Identify which cell holds the provided text, then report its (x, y) central coordinate. 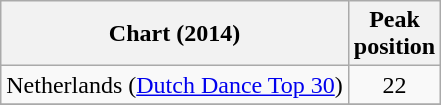
Peakposition (394, 34)
Chart (2014) (175, 34)
Netherlands (Dutch Dance Top 30) (175, 85)
22 (394, 85)
